Capture the cell that displays the provided text and extract its (X, Y) central coordinate. 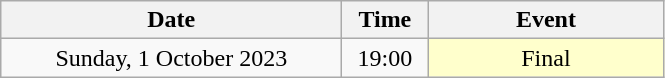
Date (172, 20)
Time (385, 20)
Event (546, 20)
19:00 (385, 58)
Final (546, 58)
Sunday, 1 October 2023 (172, 58)
